Output the [X, Y] coordinate of the center of the cell containing the given text.  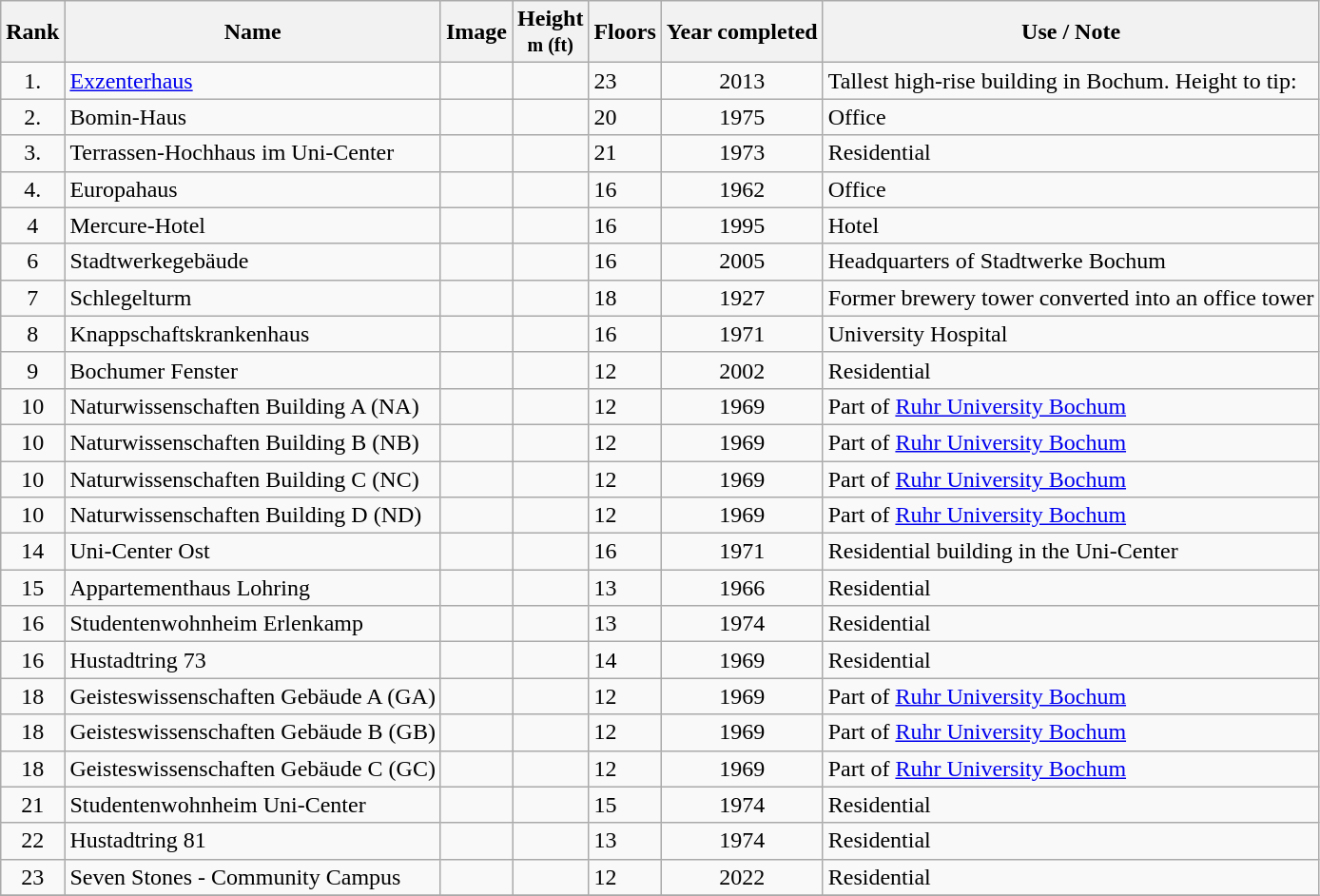
Residential building in the Uni-Center [1071, 552]
Appartementhaus Lohring [253, 588]
Seven Stones - Community Campus [253, 877]
20 [625, 117]
Exzenterhaus [253, 81]
Image [476, 32]
9 [32, 370]
Naturwissenschaften Building C (NC) [253, 478]
1995 [742, 225]
Tallest high-rise building in Bochum. Height to tip: [1071, 81]
Name [253, 32]
Mercure-Hotel [253, 225]
Europahaus [253, 189]
Use / Note [1071, 32]
Studentenwohnheim Erlenkamp [253, 624]
Schlegelturm [253, 298]
Stadtwerkegebäude [253, 262]
2. [32, 117]
Former brewery tower converted into an office tower [1071, 298]
1973 [742, 153]
Geisteswissenschaften Gebäude B (GB) [253, 732]
22 [32, 841]
Knappschaftskrankenhaus [253, 334]
Rank [32, 32]
7 [32, 298]
1. [32, 81]
University Hospital [1071, 334]
Naturwissenschaften Building D (ND) [253, 516]
Uni-Center Ost [253, 552]
Naturwissenschaften Building A (NA) [253, 406]
Hustadtring 81 [253, 841]
1966 [742, 588]
Studentenwohnheim Uni-Center [253, 805]
Geisteswissenschaften Gebäude A (GA) [253, 696]
Hustadtring 73 [253, 660]
6 [32, 262]
2005 [742, 262]
1962 [742, 189]
4. [32, 189]
2022 [742, 877]
Naturwissenschaften Building B (NB) [253, 442]
1975 [742, 117]
Headquarters of Stadtwerke Bochum [1071, 262]
Geisteswissenschaften Gebäude C (GC) [253, 769]
8 [32, 334]
1927 [742, 298]
2002 [742, 370]
2013 [742, 81]
4 [32, 225]
Hotel [1071, 225]
Bomin-Haus [253, 117]
Terrassen-Hochhaus im Uni-Center [253, 153]
Year completed [742, 32]
Heightm (ft) [551, 32]
Floors [625, 32]
3. [32, 153]
Bochumer Fenster [253, 370]
